Extract the [X, Y] coordinate from the center of the cell holding the provided text.  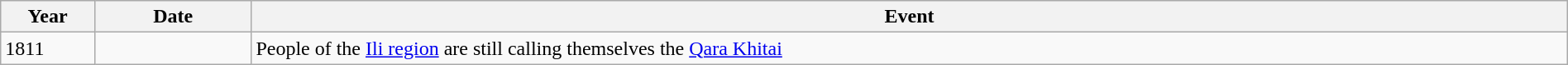
Date [172, 17]
Year [48, 17]
Event [910, 17]
1811 [48, 48]
People of the Ili region are still calling themselves the Qara Khitai [910, 48]
